Extract the [X, Y] coordinate from the center of the cell holding the provided text.  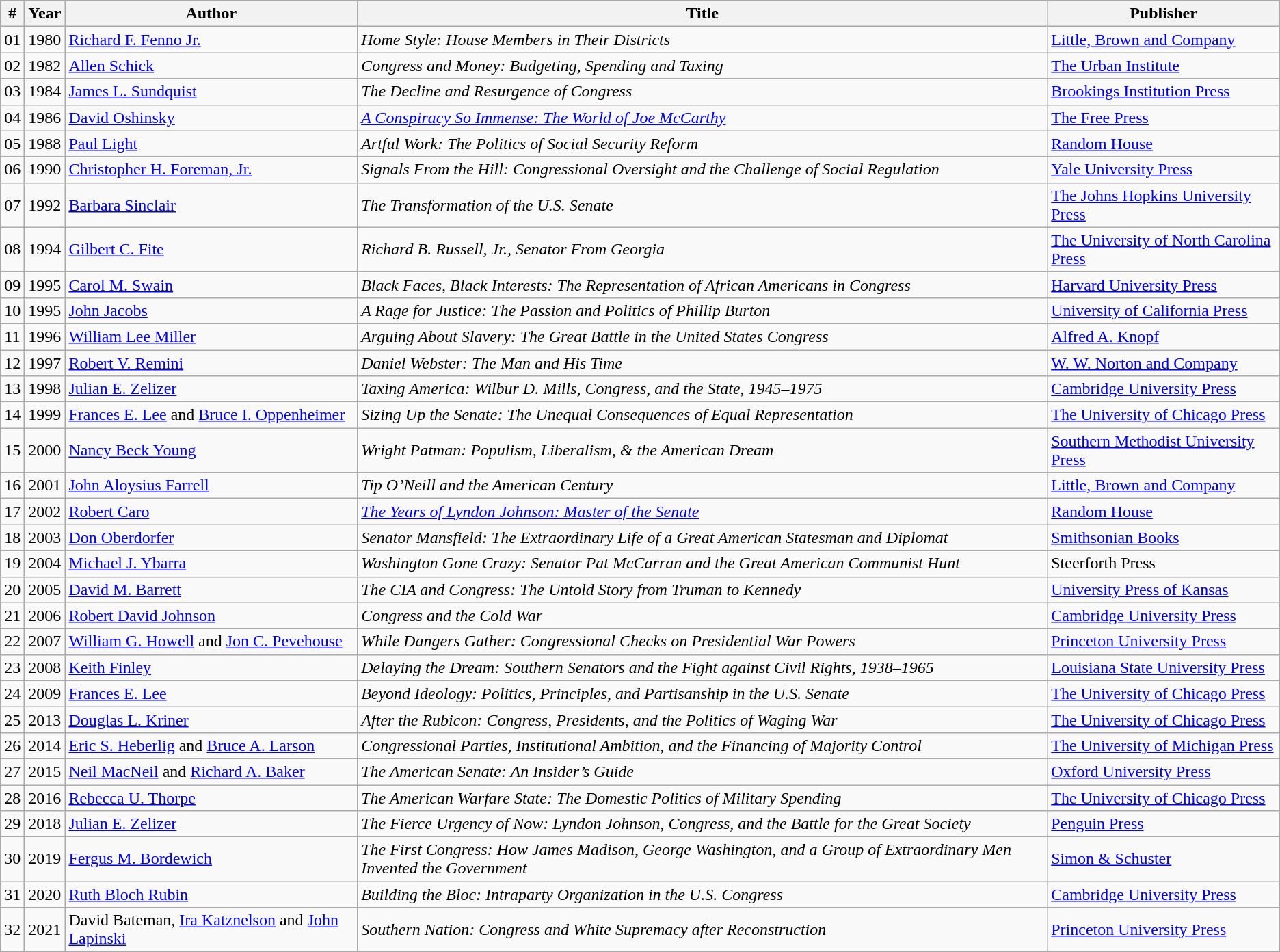
2002 [45, 512]
The Johns Hopkins University Press [1164, 205]
01 [12, 40]
24 [12, 693]
2005 [45, 590]
02 [12, 66]
19 [12, 564]
Building the Bloc: Intraparty Organization in the U.S. Congress [703, 895]
Michael J. Ybarra [211, 564]
23 [12, 667]
1998 [45, 389]
11 [12, 336]
Fergus M. Bordewich [211, 859]
1996 [45, 336]
Smithsonian Books [1164, 538]
26 [12, 745]
12 [12, 363]
Robert David Johnson [211, 616]
The American Senate: An Insider’s Guide [703, 771]
The Free Press [1164, 118]
1999 [45, 415]
Nancy Beck Young [211, 450]
Robert Caro [211, 512]
2019 [45, 859]
Louisiana State University Press [1164, 667]
Yale University Press [1164, 170]
27 [12, 771]
28 [12, 798]
15 [12, 450]
Rebecca U. Thorpe [211, 798]
Tip O’Neill and the American Century [703, 486]
2018 [45, 824]
The Years of Lyndon Johnson: Master of the Senate [703, 512]
Simon & Schuster [1164, 859]
2004 [45, 564]
Arguing About Slavery: The Great Battle in the United States Congress [703, 336]
A Conspiracy So Immense: The World of Joe McCarthy [703, 118]
After the Rubicon: Congress, Presidents, and the Politics of Waging War [703, 719]
Ruth Bloch Rubin [211, 895]
32 [12, 930]
The Transformation of the U.S. Senate [703, 205]
Southern Nation: Congress and White Supremacy after Reconstruction [703, 930]
2016 [45, 798]
Senator Mansfield: The Extraordinary Life of a Great American Statesman and Diplomat [703, 538]
Penguin Press [1164, 824]
Gilbert C. Fite [211, 249]
Signals From the Hill: Congressional Oversight and the Challenge of Social Regulation [703, 170]
1994 [45, 249]
20 [12, 590]
William G. Howell and Jon C. Pevehouse [211, 642]
The Urban Institute [1164, 66]
Alfred A. Knopf [1164, 336]
Don Oberdorfer [211, 538]
Eric S. Heberlig and Bruce A. Larson [211, 745]
Frances E. Lee and Bruce I. Oppenheimer [211, 415]
Artful Work: The Politics of Social Security Reform [703, 144]
1988 [45, 144]
Robert V. Remini [211, 363]
Delaying the Dream: Southern Senators and the Fight against Civil Rights, 1938–1965 [703, 667]
1992 [45, 205]
David Oshinsky [211, 118]
Richard F. Fenno Jr. [211, 40]
25 [12, 719]
1984 [45, 92]
Steerforth Press [1164, 564]
10 [12, 310]
Keith Finley [211, 667]
22 [12, 642]
2003 [45, 538]
Black Faces, Black Interests: The Representation of African Americans in Congress [703, 285]
06 [12, 170]
16 [12, 486]
2013 [45, 719]
Washington Gone Crazy: Senator Pat McCarran and the Great American Communist Hunt [703, 564]
2000 [45, 450]
Beyond Ideology: Politics, Principles, and Partisanship in the U.S. Senate [703, 693]
Publisher [1164, 14]
University of California Press [1164, 310]
04 [12, 118]
Brookings Institution Press [1164, 92]
Harvard University Press [1164, 285]
Frances E. Lee [211, 693]
14 [12, 415]
Allen Schick [211, 66]
The Decline and Resurgence of Congress [703, 92]
John Jacobs [211, 310]
The University of Michigan Press [1164, 745]
A Rage for Justice: The Passion and Politics of Phillip Burton [703, 310]
The CIA and Congress: The Untold Story from Truman to Kennedy [703, 590]
The Fierce Urgency of Now: Lyndon Johnson, Congress, and the Battle for the Great Society [703, 824]
Barbara Sinclair [211, 205]
2009 [45, 693]
1997 [45, 363]
University Press of Kansas [1164, 590]
Home Style: House Members in Their Districts [703, 40]
30 [12, 859]
2020 [45, 895]
William Lee Miller [211, 336]
1990 [45, 170]
The American Warfare State: The Domestic Politics of Military Spending [703, 798]
Paul Light [211, 144]
Year [45, 14]
13 [12, 389]
2007 [45, 642]
Taxing America: Wilbur D. Mills, Congress, and the State, 1945–1975 [703, 389]
2008 [45, 667]
W. W. Norton and Company [1164, 363]
Title [703, 14]
08 [12, 249]
Congress and the Cold War [703, 616]
Sizing Up the Senate: The Unequal Consequences of Equal Representation [703, 415]
Congress and Money: Budgeting, Spending and Taxing [703, 66]
2021 [45, 930]
Southern Methodist University Press [1164, 450]
29 [12, 824]
Congressional Parties, Institutional Ambition, and the Financing of Majority Control [703, 745]
2014 [45, 745]
Author [211, 14]
Oxford University Press [1164, 771]
09 [12, 285]
While Dangers Gather: Congressional Checks on Presidential War Powers [703, 642]
21 [12, 616]
2001 [45, 486]
17 [12, 512]
Wright Patman: Populism, Liberalism, & the American Dream [703, 450]
1980 [45, 40]
David Bateman, Ira Katznelson and John Lapinski [211, 930]
David M. Barrett [211, 590]
The University of North Carolina Press [1164, 249]
# [12, 14]
John Aloysius Farrell [211, 486]
Daniel Webster: The Man and His Time [703, 363]
Richard B. Russell, Jr., Senator From Georgia [703, 249]
James L. Sundquist [211, 92]
07 [12, 205]
The First Congress: How James Madison, George Washington, and a Group of Extraordinary Men Invented the Government [703, 859]
Carol M. Swain [211, 285]
2006 [45, 616]
Douglas L. Kriner [211, 719]
03 [12, 92]
2015 [45, 771]
18 [12, 538]
05 [12, 144]
1982 [45, 66]
Neil MacNeil and Richard A. Baker [211, 771]
31 [12, 895]
Christopher H. Foreman, Jr. [211, 170]
1986 [45, 118]
